Output the (X, Y) coordinate of the center of the cell containing the given text.  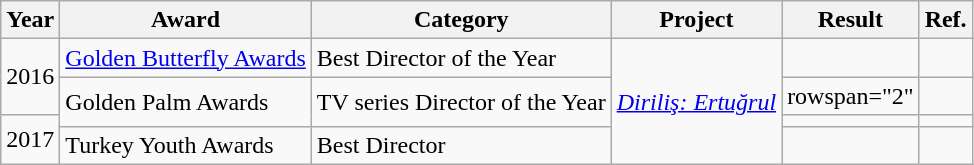
Turkey Youth Awards (186, 145)
Best Director (461, 145)
Diriliş: Ertuğrul (696, 102)
Award (186, 20)
2017 (30, 140)
Result (851, 20)
TV series Director of the Year (461, 102)
2016 (30, 77)
Ref. (946, 20)
Year (30, 20)
Golden Butterfly Awards (186, 58)
Project (696, 20)
Golden Palm Awards (186, 102)
Category (461, 20)
rowspan="2" (851, 96)
Best Director of the Year (461, 58)
